Detect which cell encompasses the target text, then output its [X, Y] center coordinate. 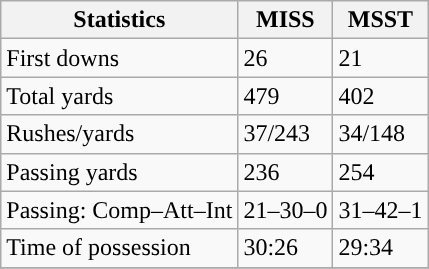
254 [380, 172]
Rushes/yards [120, 134]
Passing yards [120, 172]
29:34 [380, 248]
Time of possession [120, 248]
31–42–1 [380, 210]
MISS [286, 20]
479 [286, 96]
37/243 [286, 134]
First downs [120, 58]
Passing: Comp–Att–Int [120, 210]
Statistics [120, 20]
26 [286, 58]
30:26 [286, 248]
MSST [380, 20]
Total yards [120, 96]
21–30–0 [286, 210]
34/148 [380, 134]
236 [286, 172]
402 [380, 96]
21 [380, 58]
